Identify which cell holds the provided text, then report its (x, y) central coordinate. 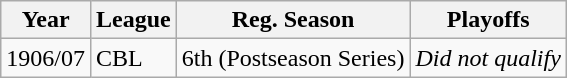
Reg. Season (293, 20)
Year (46, 20)
1906/07 (46, 58)
Playoffs (488, 20)
6th (Postseason Series) (293, 58)
League (133, 20)
CBL (133, 58)
Did not qualify (488, 58)
